Return [x, y] of the center of cell containing provided text 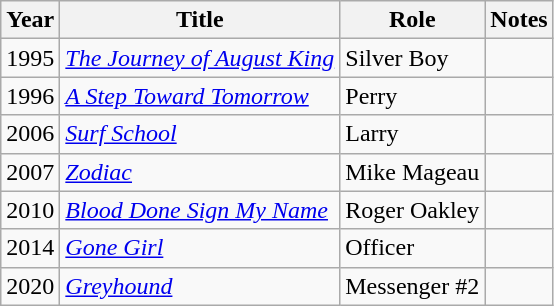
2006 [30, 134]
Silver Boy [412, 58]
2007 [30, 172]
The Journey of August King [200, 58]
Officer [412, 248]
Year [30, 20]
Surf School [200, 134]
Mike Mageau [412, 172]
1996 [30, 96]
Messenger #2 [412, 286]
2014 [30, 248]
Role [412, 20]
Greyhound [200, 286]
Larry [412, 134]
Roger Oakley [412, 210]
Zodiac [200, 172]
Gone Girl [200, 248]
2020 [30, 286]
Notes [519, 20]
Perry [412, 96]
1995 [30, 58]
Blood Done Sign My Name [200, 210]
Title [200, 20]
A Step Toward Tomorrow [200, 96]
2010 [30, 210]
